Return the [x, y] coordinate for the center point of the cell that contains the specified text.  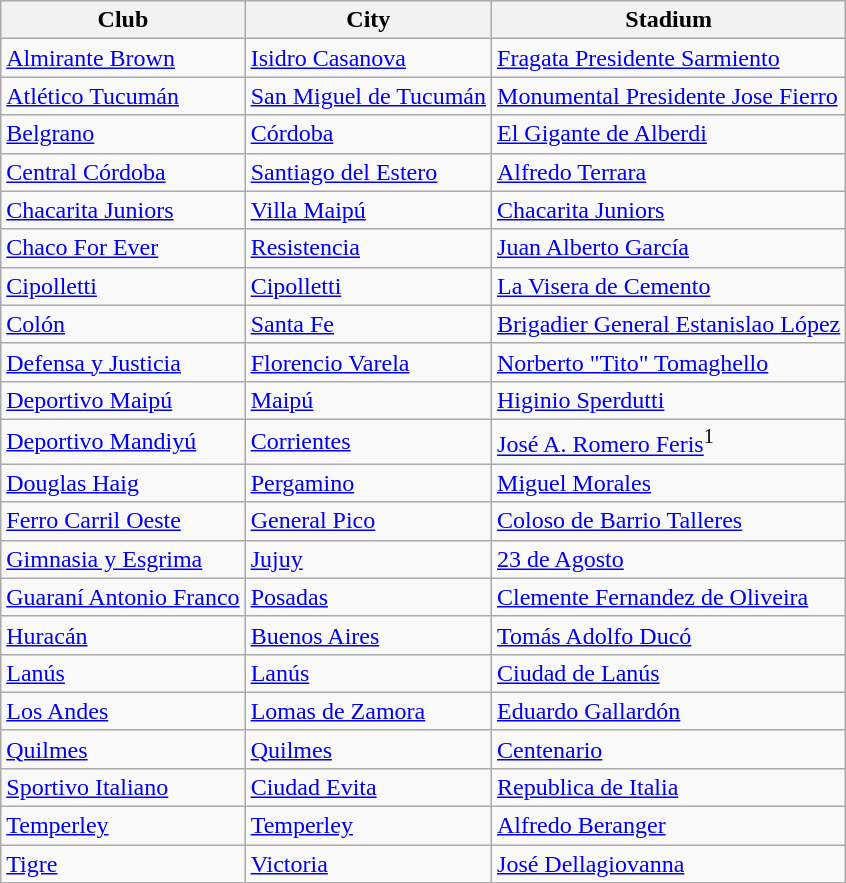
Higinio Sperdutti [669, 400]
Defensa y Justicia [123, 362]
Atlético Tucumán [123, 96]
Miguel Morales [669, 483]
Almirante Brown [123, 58]
Sportivo Italiano [123, 787]
Villa Maipú [368, 210]
Posadas [368, 597]
Jujuy [368, 559]
Norberto "Tito" Tomaghello [669, 362]
Guaraní Antonio Franco [123, 597]
Tomás Adolfo Ducó [669, 635]
Deportivo Maipú [123, 400]
Chaco For Ever [123, 248]
Juan Alberto García [669, 248]
Córdoba [368, 134]
City [368, 20]
Coloso de Barrio Talleres [669, 521]
Corrientes [368, 442]
Fragata Presidente Sarmiento [669, 58]
José Dellagiovanna [669, 864]
Buenos Aires [368, 635]
San Miguel de Tucumán [368, 96]
Ferro Carril Oeste [123, 521]
Club [123, 20]
Monumental Presidente Jose Fierro [669, 96]
Republica de Italia [669, 787]
Alfredo Terrara [669, 172]
Victoria [368, 864]
Eduardo Gallardón [669, 711]
Florencio Varela [368, 362]
Centenario [669, 749]
Douglas Haig [123, 483]
El Gigante de Alberdi [669, 134]
Ciudad Evita [368, 787]
Santiago del Estero [368, 172]
La Visera de Cemento [669, 286]
Tigre [123, 864]
Alfredo Beranger [669, 826]
Isidro Casanova [368, 58]
Santa Fe [368, 324]
Deportivo Mandiyú [123, 442]
Ciudad de Lanús [669, 673]
Colón [123, 324]
Stadium [669, 20]
Pergamino [368, 483]
Los Andes [123, 711]
Lomas de Zamora [368, 711]
Maipú [368, 400]
José A. Romero Feris1 [669, 442]
Gimnasia y Esgrima [123, 559]
Belgrano [123, 134]
Huracán [123, 635]
General Pico [368, 521]
Clemente Fernandez de Oliveira [669, 597]
Central Córdoba [123, 172]
23 de Agosto [669, 559]
Brigadier General Estanislao López [669, 324]
Resistencia [368, 248]
